Search for the cell housing the specified text and yield its [x, y] center coordinate. 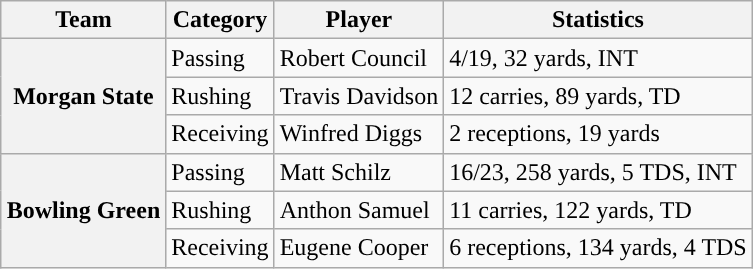
Winfred Diggs [359, 134]
16/23, 258 yards, 5 TDS, INT [598, 172]
11 carries, 122 yards, TD [598, 210]
Robert Council [359, 58]
Player [359, 20]
Matt Schilz [359, 172]
2 receptions, 19 yards [598, 134]
Travis Davidson [359, 96]
Anthon Samuel [359, 210]
Bowling Green [84, 210]
12 carries, 89 yards, TD [598, 96]
Morgan State [84, 96]
Category [220, 20]
6 receptions, 134 yards, 4 TDS [598, 248]
4/19, 32 yards, INT [598, 58]
Team [84, 20]
Eugene Cooper [359, 248]
Statistics [598, 20]
